Detect which cell encompasses the target text, then output its (x, y) center coordinate. 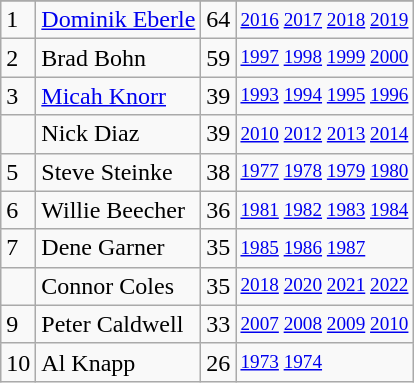
9 (18, 324)
1997 1998 1999 2000 (324, 58)
Dominik Eberle (118, 20)
3 (18, 96)
Brad Bohn (118, 58)
Nick Diaz (118, 134)
26 (218, 362)
1973 1974 (324, 362)
Peter Caldwell (118, 324)
1981 1982 1983 1984 (324, 210)
1993 1994 1995 1996 (324, 96)
38 (218, 172)
7 (18, 248)
Dene Garner (118, 248)
5 (18, 172)
64 (218, 20)
Willie Beecher (118, 210)
Micah Knorr (118, 96)
Connor Coles (118, 286)
2018 2020 2021 2022 (324, 286)
Al Knapp (118, 362)
36 (218, 210)
2016 2017 2018 2019 (324, 20)
59 (218, 58)
1 (18, 20)
33 (218, 324)
10 (18, 362)
2010 2012 2013 2014 (324, 134)
6 (18, 210)
1985 1986 1987 (324, 248)
1977 1978 1979 1980 (324, 172)
2 (18, 58)
2007 2008 2009 2010 (324, 324)
Steve Steinke (118, 172)
